Return (X, Y) of the center of cell containing provided text 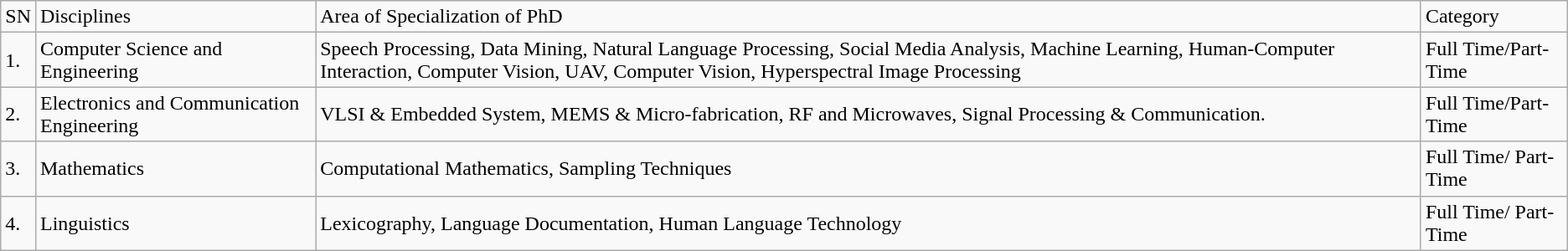
Electronics and Communication Engineering (175, 114)
Area of Specialization of PhD (869, 17)
VLSI & Embedded System, MEMS & Micro-fabrication, RF and Microwaves, Signal Processing & Communication. (869, 114)
Linguistics (175, 223)
Computer Science and Engineering (175, 60)
1. (18, 60)
4. (18, 223)
Computational Mathematics, Sampling Techniques (869, 169)
SN (18, 17)
Category (1494, 17)
Disciplines (175, 17)
Lexicography, Language Documentation, Human Language Technology (869, 223)
3. (18, 169)
2. (18, 114)
Mathematics (175, 169)
